Provide the [x, y] coordinate of the cell's center where the given text is located.  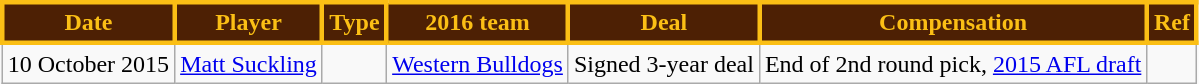
Deal [664, 22]
Ref [1172, 22]
2016 team [478, 22]
10 October 2015 [88, 63]
Signed 3-year deal [664, 63]
Type [354, 22]
End of 2nd round pick, 2015 AFL draft [952, 63]
Compensation [952, 22]
Western Bulldogs [478, 63]
Date [88, 22]
Matt Suckling [249, 63]
Player [249, 22]
